Find where the given text appears and provide that cell's center as (X, Y) coordinate. 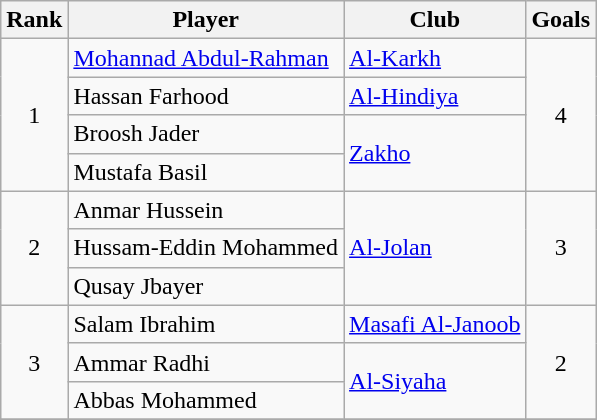
Goals (561, 20)
Rank (34, 20)
Masafi Al-Janoob (435, 324)
Mohannad Abdul-Rahman (206, 58)
Salam Ibrahim (206, 324)
Abbas Mohammed (206, 400)
Mustafa Basil (206, 172)
Broosh Jader (206, 134)
Zakho (435, 153)
4 (561, 115)
1 (34, 115)
Ammar Radhi (206, 362)
Club (435, 20)
Hassan Farhood (206, 96)
Qusay Jbayer (206, 286)
Al-Siyaha (435, 381)
Player (206, 20)
Al-Hindiya (435, 96)
Al-Karkh (435, 58)
Al-Jolan (435, 248)
Hussam-Eddin Mohammed (206, 248)
Anmar Hussein (206, 210)
